Pinpoint the cell where the given text exists, returning its (X, Y) midpoint coordinate. 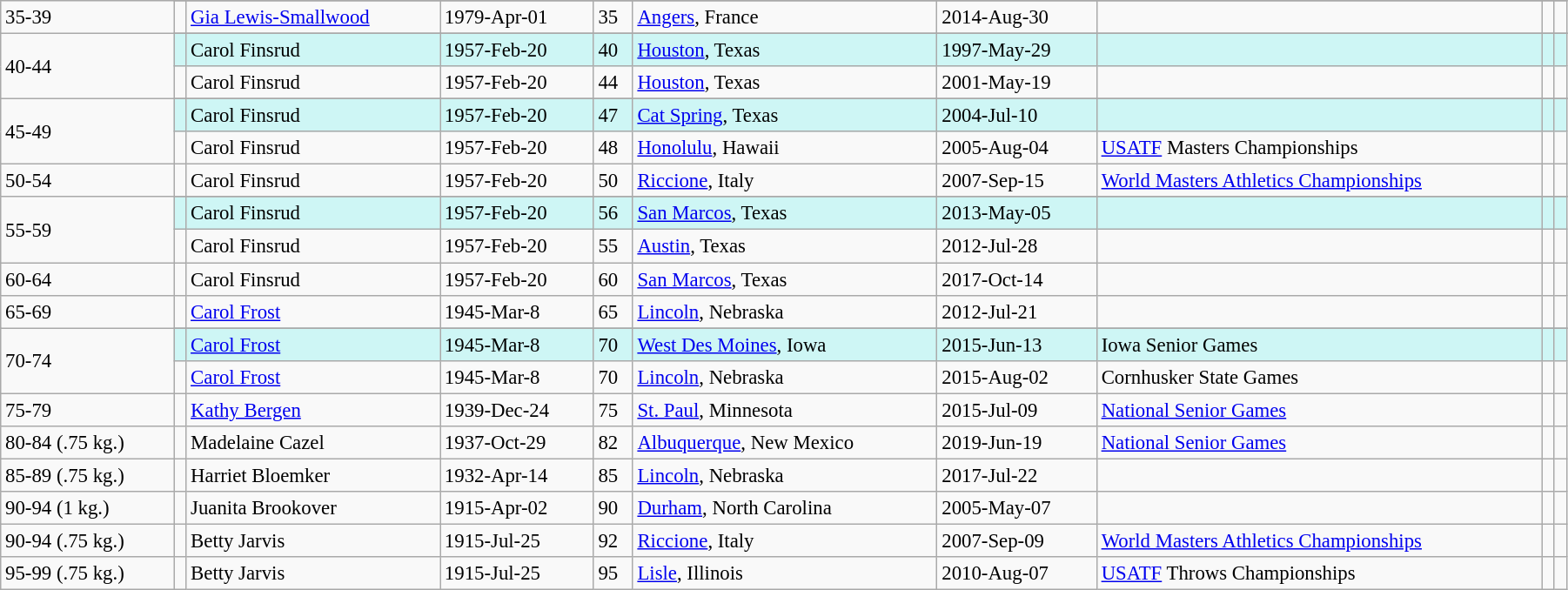
1939-Dec-24 (517, 410)
Albuquerque, New Mexico (785, 443)
2017-Jul-22 (1016, 475)
Kathy Bergen (313, 410)
60-64 (87, 279)
1979-Apr-01 (517, 17)
40 (613, 50)
2017-Oct-14 (1016, 279)
Lisle, Illinois (785, 573)
1932-Apr-14 (517, 475)
Harriet Bloemker (313, 475)
USATF Masters Championships (1319, 148)
Juanita Brookover (313, 508)
47 (613, 116)
2005-May-07 (1016, 508)
1915-Apr-02 (517, 508)
75-79 (87, 410)
2012-Jul-28 (1016, 246)
2015-Jul-09 (1016, 410)
St. Paul, Minnesota (785, 410)
92 (613, 540)
Austin, Texas (785, 246)
2007-Sep-15 (1016, 181)
Iowa Senior Games (1319, 345)
75 (613, 410)
1997-May-29 (1016, 50)
West Des Moines, Iowa (785, 345)
95-99 (.75 kg.) (87, 573)
40-44 (87, 66)
Honolulu, Hawaii (785, 148)
Durham, North Carolina (785, 508)
85 (613, 475)
70-74 (87, 360)
2012-Jul-21 (1016, 312)
82 (613, 443)
65 (613, 312)
95 (613, 573)
35 (613, 17)
2001-May-19 (1016, 83)
2007-Sep-09 (1016, 540)
2004-Jul-10 (1016, 116)
50 (613, 181)
45-49 (87, 132)
Cornhusker State Games (1319, 377)
90-94 (.75 kg.) (87, 540)
55 (613, 246)
2013-May-05 (1016, 213)
2014-Aug-30 (1016, 17)
Gia Lewis-Smallwood (313, 17)
Cat Spring, Texas (785, 116)
Madelaine Cazel (313, 443)
USATF Throws Championships (1319, 573)
2015-Jun-13 (1016, 345)
85-89 (.75 kg.) (87, 475)
55-59 (87, 230)
60 (613, 279)
Angers, France (785, 17)
44 (613, 83)
65-69 (87, 312)
48 (613, 148)
90-94 (1 kg.) (87, 508)
2015-Aug-02 (1016, 377)
2005-Aug-04 (1016, 148)
2019-Jun-19 (1016, 443)
35-39 (87, 17)
2010-Aug-07 (1016, 573)
56 (613, 213)
90 (613, 508)
1937-Oct-29 (517, 443)
50-54 (87, 181)
80-84 (.75 kg.) (87, 443)
